Return (x, y) of the center of cell containing provided text 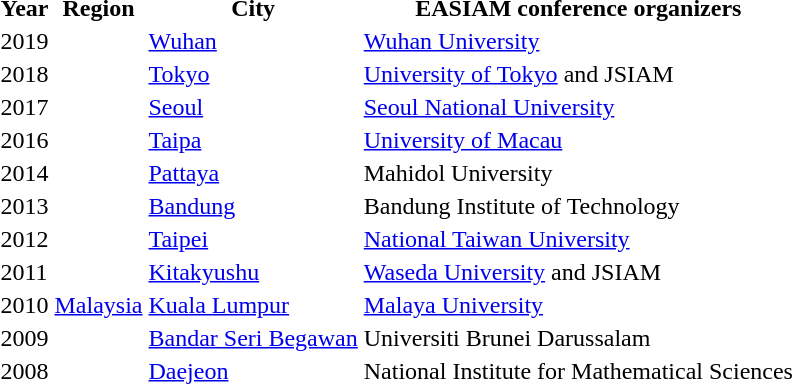
Tokyo (253, 74)
Malaysia (98, 305)
Taipa (253, 140)
Pattaya (253, 173)
Kuala Lumpur (253, 305)
Seoul (253, 107)
Bandung (253, 206)
Kitakyushu (253, 272)
Bandar Seri Begawan (253, 338)
Taipei (253, 239)
Wuhan (253, 41)
